Output the (X, Y) coordinate of the center of the cell containing the given text.  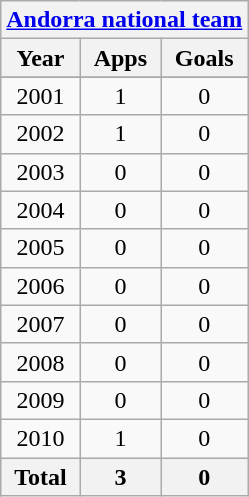
Year (40, 58)
Apps (120, 58)
Goals (204, 58)
2009 (40, 400)
2002 (40, 134)
3 (120, 477)
2007 (40, 324)
2006 (40, 286)
Andorra national team (124, 20)
2004 (40, 210)
Total (40, 477)
2010 (40, 438)
2001 (40, 96)
2008 (40, 362)
2003 (40, 172)
2005 (40, 248)
